For the text-containing cell, return its midpoint in (X, Y) coordinate format. 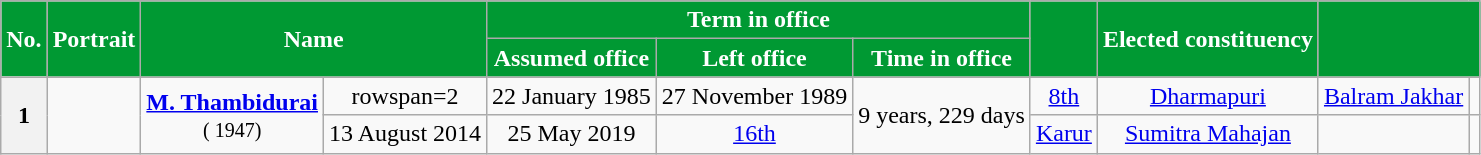
22 January 1985 (572, 96)
Term in office (759, 20)
13 August 2014 (406, 134)
Portrait (94, 39)
9 years, 229 days (942, 115)
Name (314, 39)
Balram Jakhar (1393, 96)
Elected constituency (1208, 39)
8th (1064, 96)
1 (24, 115)
Sumitra Mahajan (1208, 134)
Time in office (942, 58)
Assumed office (572, 58)
Dharmapuri (1208, 96)
16th (754, 134)
27 November 1989 (754, 96)
M. Thambidurai( 1947) (232, 115)
No. (24, 39)
Left office (754, 58)
Karur (1064, 134)
rowspan=2 (406, 96)
25 May 2019 (572, 134)
